Find where the given text appears and provide that cell's center as (x, y) coordinate. 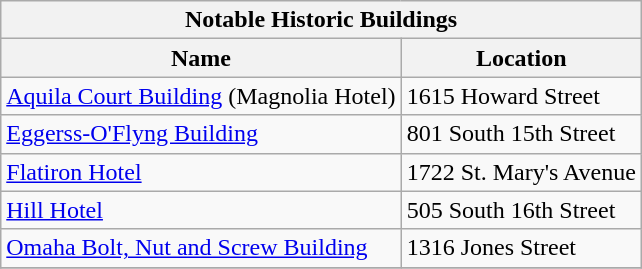
Flatiron Hotel (201, 172)
Notable Historic Buildings (322, 20)
1316 Jones Street (521, 248)
Eggerss-O'Flyng Building (201, 134)
505 South 16th Street (521, 210)
Location (521, 58)
Name (201, 58)
801 South 15th Street (521, 134)
Aquila Court Building (Magnolia Hotel) (201, 96)
1615 Howard Street (521, 96)
Omaha Bolt, Nut and Screw Building (201, 248)
1722 St. Mary's Avenue (521, 172)
Hill Hotel (201, 210)
